Scan for the cell matching the given text and deliver its (X, Y) coordinate at center. 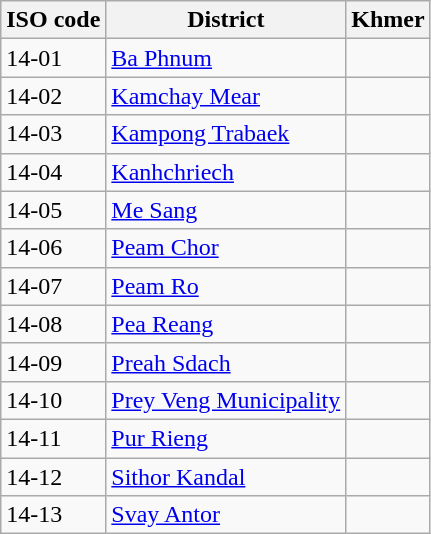
Svay Antor (226, 515)
District (226, 20)
14-01 (54, 58)
Pea Reang (226, 324)
Kampong Trabaek (226, 134)
Pur Rieng (226, 438)
Kanhchriech (226, 172)
14-08 (54, 324)
Kamchay Mear (226, 96)
Ba Phnum (226, 58)
Prey Veng Municipality (226, 400)
14-09 (54, 362)
14-04 (54, 172)
14-13 (54, 515)
14-10 (54, 400)
Khmer (388, 20)
14-07 (54, 286)
Peam Ro (226, 286)
14-11 (54, 438)
14-05 (54, 210)
Sithor Kandal (226, 477)
14-02 (54, 96)
Peam Chor (226, 248)
Preah Sdach (226, 362)
ISO code (54, 20)
Me Sang (226, 210)
14-12 (54, 477)
14-06 (54, 248)
14-03 (54, 134)
